Locate the cell with the specified text and output its [x, y] center coordinate. 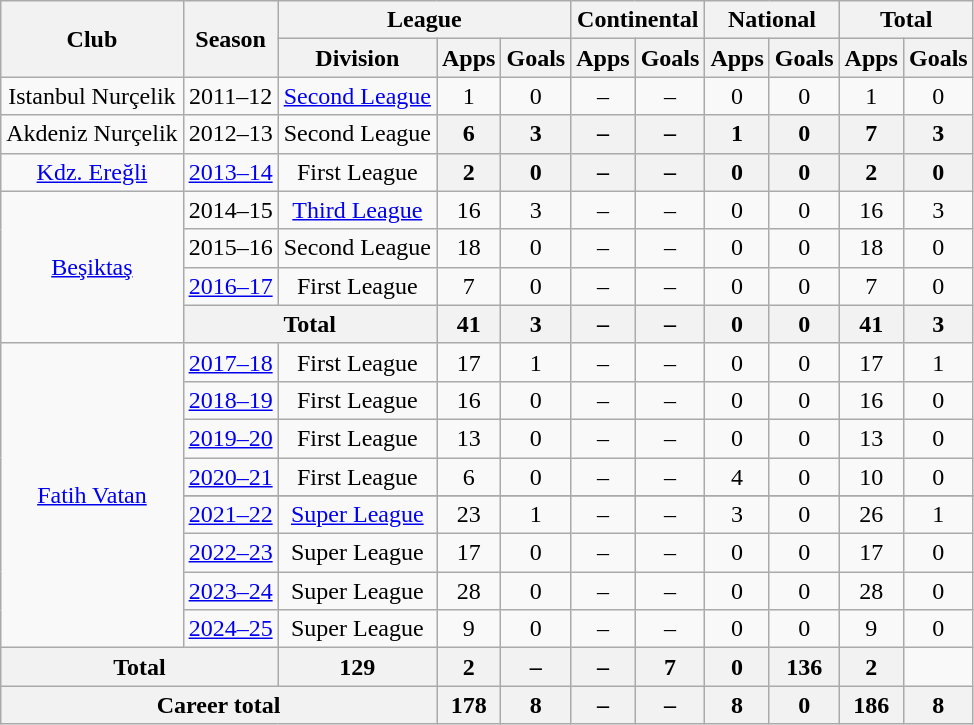
Division [357, 58]
2014–15 [230, 210]
2019–20 [230, 438]
2023–24 [230, 591]
Career total [219, 705]
2018–19 [230, 400]
129 [357, 667]
Continental [638, 20]
10 [871, 477]
2017–18 [230, 362]
136 [804, 667]
186 [871, 705]
League [424, 20]
2013–14 [230, 172]
Istanbul Nurçelik [92, 96]
Kdz. Ereğli [92, 172]
Fatih Vatan [92, 495]
2015–16 [230, 248]
2012–13 [230, 134]
Third League [357, 210]
23 [468, 515]
2011–12 [230, 96]
4 [737, 477]
2022–23 [230, 553]
Club [92, 39]
2021–22 [230, 515]
2024–25 [230, 629]
Akdeniz Nurçelik [92, 134]
National [772, 20]
Beşiktaş [92, 267]
178 [468, 705]
Season [230, 39]
2016–17 [230, 286]
26 [871, 515]
2020–21 [230, 477]
